Find where the given text appears and provide that cell's center as [X, Y] coordinate. 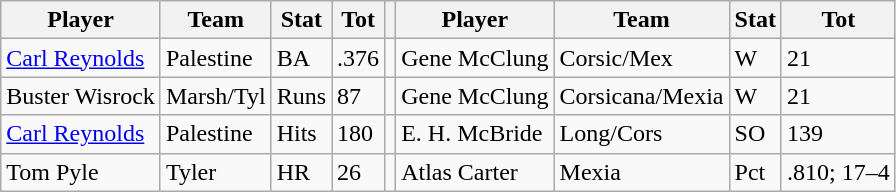
Long/Cors [642, 134]
HR [301, 172]
E. H. McBride [475, 134]
Tom Pyle [81, 172]
87 [358, 96]
Tyler [216, 172]
Buster Wisrock [81, 96]
Corsic/Mex [642, 58]
Runs [301, 96]
.810; 17–4 [838, 172]
139 [838, 134]
BA [301, 58]
Corsicana/Mexia [642, 96]
Atlas Carter [475, 172]
180 [358, 134]
Marsh/Tyl [216, 96]
26 [358, 172]
Pct [755, 172]
.376 [358, 58]
Mexia [642, 172]
Hits [301, 134]
SO [755, 134]
